Provide the [X, Y] coordinate of the cell's center where the given text is located.  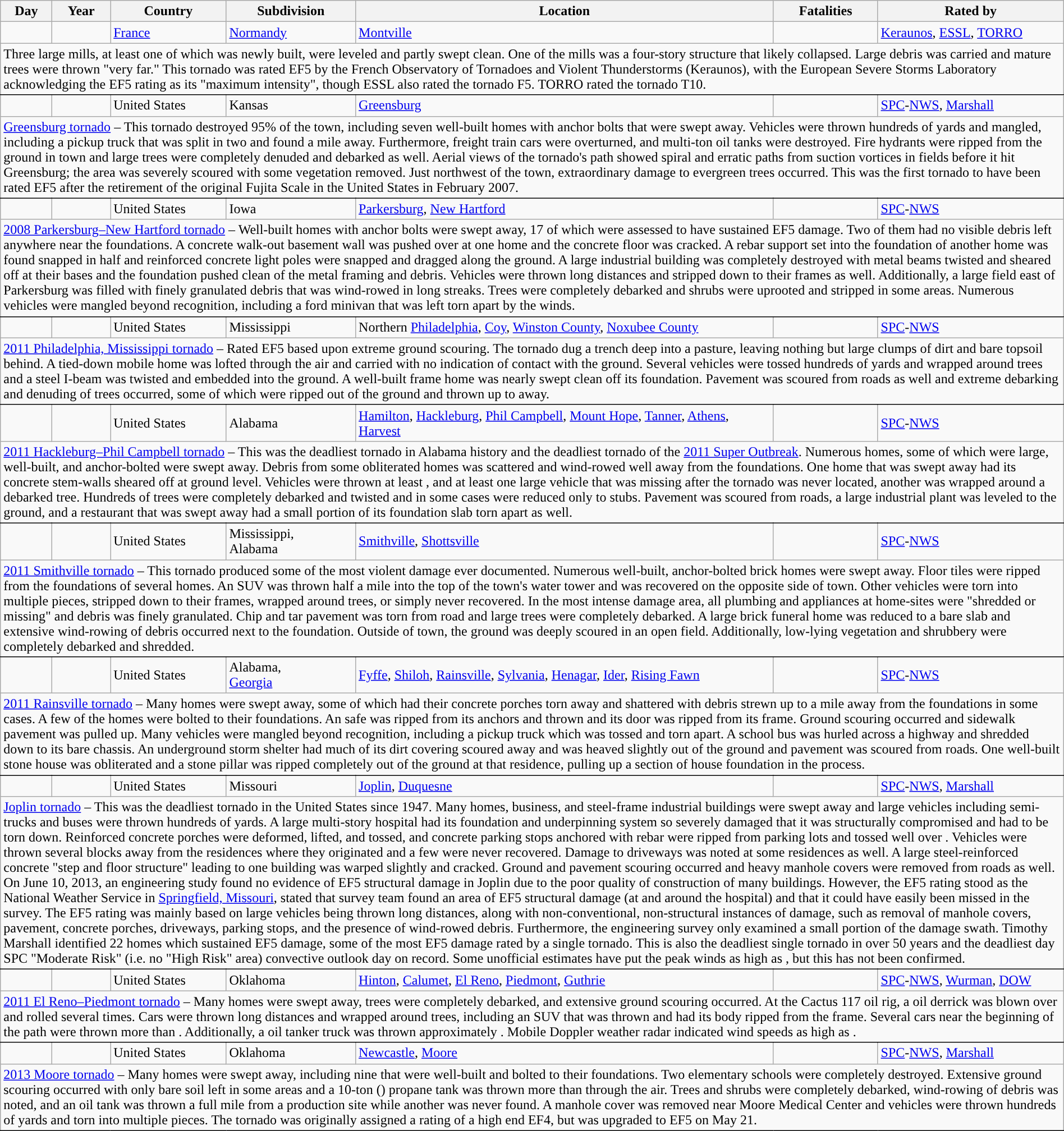
France [168, 33]
Montville [565, 33]
Northern Philadelphia, Coy, Winston County, Noxubee County [565, 327]
Missouri [291, 786]
Location [565, 11]
Mississippi,Alabama [291, 541]
Year [81, 11]
Iowa [291, 209]
Rated by [971, 11]
Parkersburg, New Hartford [565, 209]
Day [26, 11]
Normandy [291, 33]
Hamilton, Hackleburg, Phil Campbell, Mount Hope, Tanner, Athens, Harvest [565, 423]
Alabama,Georgia [291, 675]
Subdivision [291, 11]
Smithville, Shottsville [565, 541]
Kansas [291, 105]
Mississippi [291, 327]
Alabama [291, 423]
Keraunos, ESSL, TORRO [971, 33]
Fyffe, Shiloh, Rainsville, Sylvania, Henagar, Ider, Rising Fawn [565, 675]
SPC-NWS, Wurman, DOW [971, 980]
Hinton, Calumet, El Reno, Piedmont, Guthrie [565, 980]
Newcastle, Moore [565, 1053]
Greensburg [565, 105]
Country [168, 11]
Joplin, Duquesne [565, 786]
Fatalities [825, 11]
